Locate the cell with the specified text and output its [x, y] center coordinate. 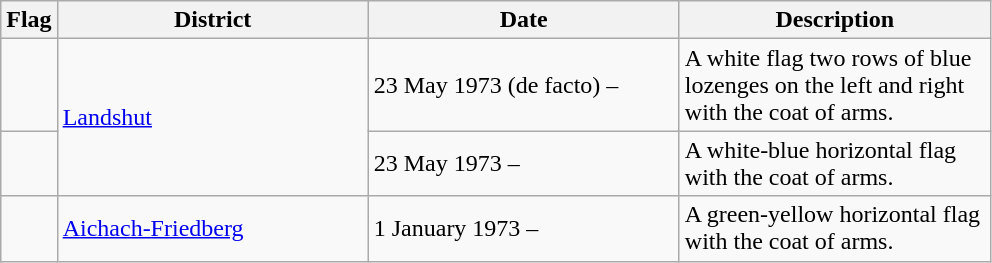
Aichach-Friedberg [212, 228]
Date [524, 20]
A white-blue horizontal flag with the coat of arms. [834, 164]
A white flag two rows of blue lozenges on the left and right with the coat of arms. [834, 85]
1 January 1973 – [524, 228]
Landshut [212, 118]
23 May 1973 (de facto) – [524, 85]
A green-yellow horizontal flag with the coat of arms. [834, 228]
23 May 1973 – [524, 164]
Flag [29, 20]
District [212, 20]
Description [834, 20]
